Scan for the cell matching the given text and deliver its [X, Y] coordinate at center. 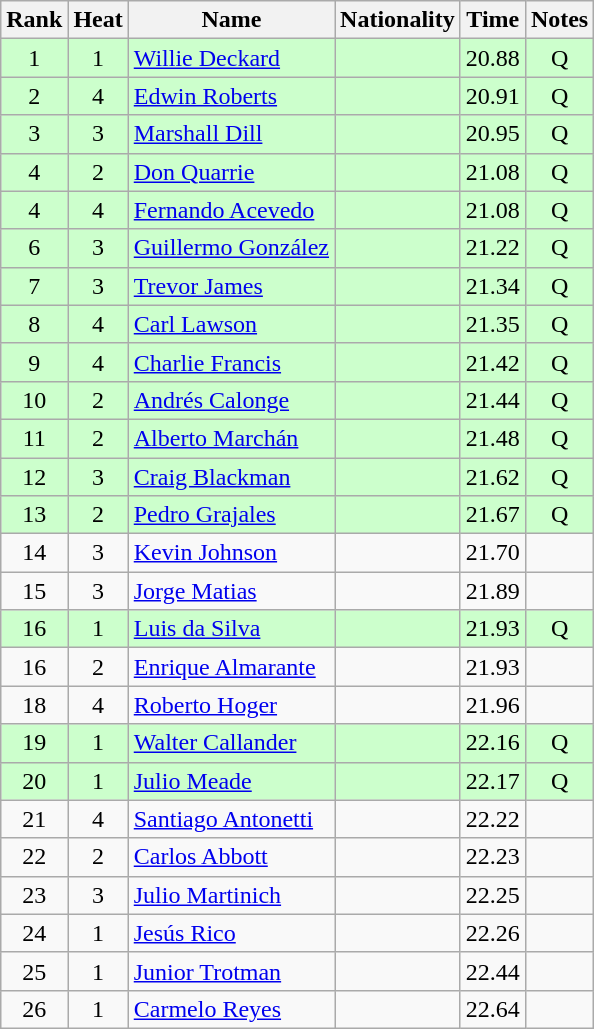
Edwin Roberts [231, 96]
26 [34, 1009]
22.17 [492, 781]
Roberto Hoger [231, 705]
22 [34, 857]
Willie Deckard [231, 58]
14 [34, 553]
19 [34, 743]
Andrés Calonge [231, 400]
Jorge Matias [231, 591]
Charlie Francis [231, 362]
21.96 [492, 705]
Heat [98, 20]
21.62 [492, 477]
21.22 [492, 248]
22.64 [492, 1009]
21.34 [492, 286]
Marshall Dill [231, 134]
Carmelo Reyes [231, 1009]
6 [34, 248]
Carlos Abbott [231, 857]
Nationality [398, 20]
Carl Lawson [231, 324]
21.70 [492, 553]
24 [34, 933]
Julio Meade [231, 781]
22.44 [492, 971]
23 [34, 895]
21.67 [492, 515]
21.35 [492, 324]
12 [34, 477]
Walter Callander [231, 743]
22.16 [492, 743]
20.88 [492, 58]
22.22 [492, 819]
Name [231, 20]
18 [34, 705]
Santiago Antonetti [231, 819]
Junior Trotman [231, 971]
Don Quarrie [231, 172]
22.25 [492, 895]
20.95 [492, 134]
Pedro Grajales [231, 515]
21.42 [492, 362]
8 [34, 324]
22.26 [492, 933]
Craig Blackman [231, 477]
20 [34, 781]
20.91 [492, 96]
22.23 [492, 857]
21 [34, 819]
21.89 [492, 591]
Enrique Almarante [231, 667]
7 [34, 286]
Notes [559, 20]
13 [34, 515]
Jesús Rico [231, 933]
Fernando Acevedo [231, 210]
15 [34, 591]
Julio Martinich [231, 895]
9 [34, 362]
21.44 [492, 400]
Trevor James [231, 286]
Luis da Silva [231, 629]
10 [34, 400]
Guillermo González [231, 248]
Kevin Johnson [231, 553]
Rank [34, 20]
11 [34, 438]
Alberto Marchán [231, 438]
21.48 [492, 438]
25 [34, 971]
Time [492, 20]
